Return the (X, Y) coordinate for the center point of the cell that contains the specified text.  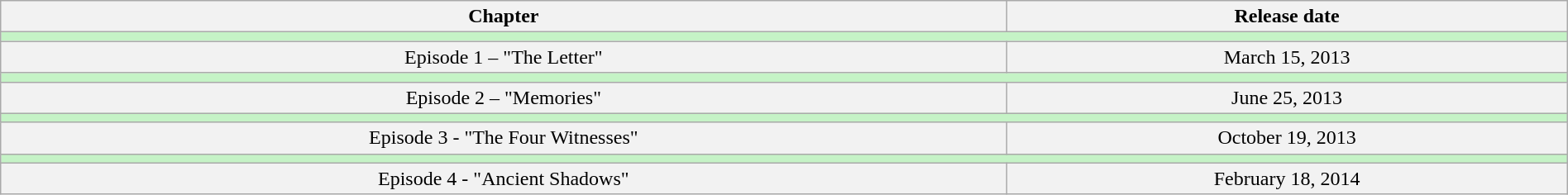
Episode 1 – "The Letter" (504, 57)
October 19, 2013 (1287, 138)
Release date (1287, 17)
Chapter (504, 17)
March 15, 2013 (1287, 57)
June 25, 2013 (1287, 97)
Episode 4 - "Ancient Shadows" (504, 178)
Episode 2 – "Memories" (504, 97)
February 18, 2014 (1287, 178)
Episode 3 - "The Four Witnesses" (504, 138)
